Extract the (x, y) coordinate from the center of the cell holding the provided text.  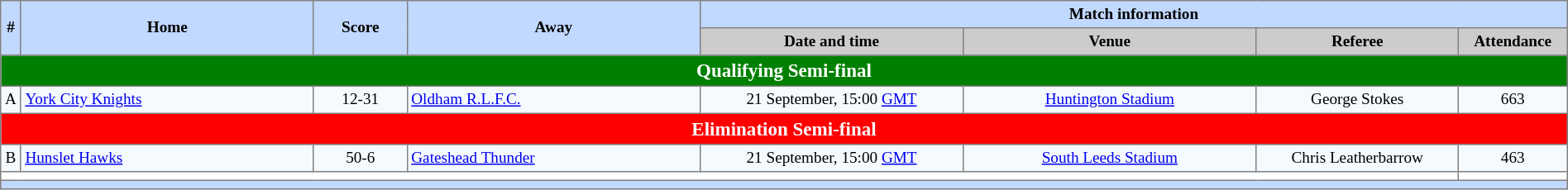
Away (554, 28)
Attendance (1513, 41)
George Stokes (1357, 99)
Date and time (832, 41)
50-6 (361, 159)
663 (1513, 99)
A (11, 99)
B (11, 159)
Elimination Semi-final (784, 129)
Huntington Stadium (1110, 99)
Chris Leatherbarrow (1357, 159)
Hunslet Hawks (167, 159)
Match information (1135, 15)
Home (167, 28)
Qualifying Semi-final (784, 71)
Venue (1110, 41)
12-31 (361, 99)
York City Knights (167, 99)
463 (1513, 159)
Score (361, 28)
Oldham R.L.F.C. (554, 99)
# (11, 28)
Gateshead Thunder (554, 159)
South Leeds Stadium (1110, 159)
Referee (1357, 41)
